Pinpoint the cell where the given text exists, returning its [x, y] midpoint coordinate. 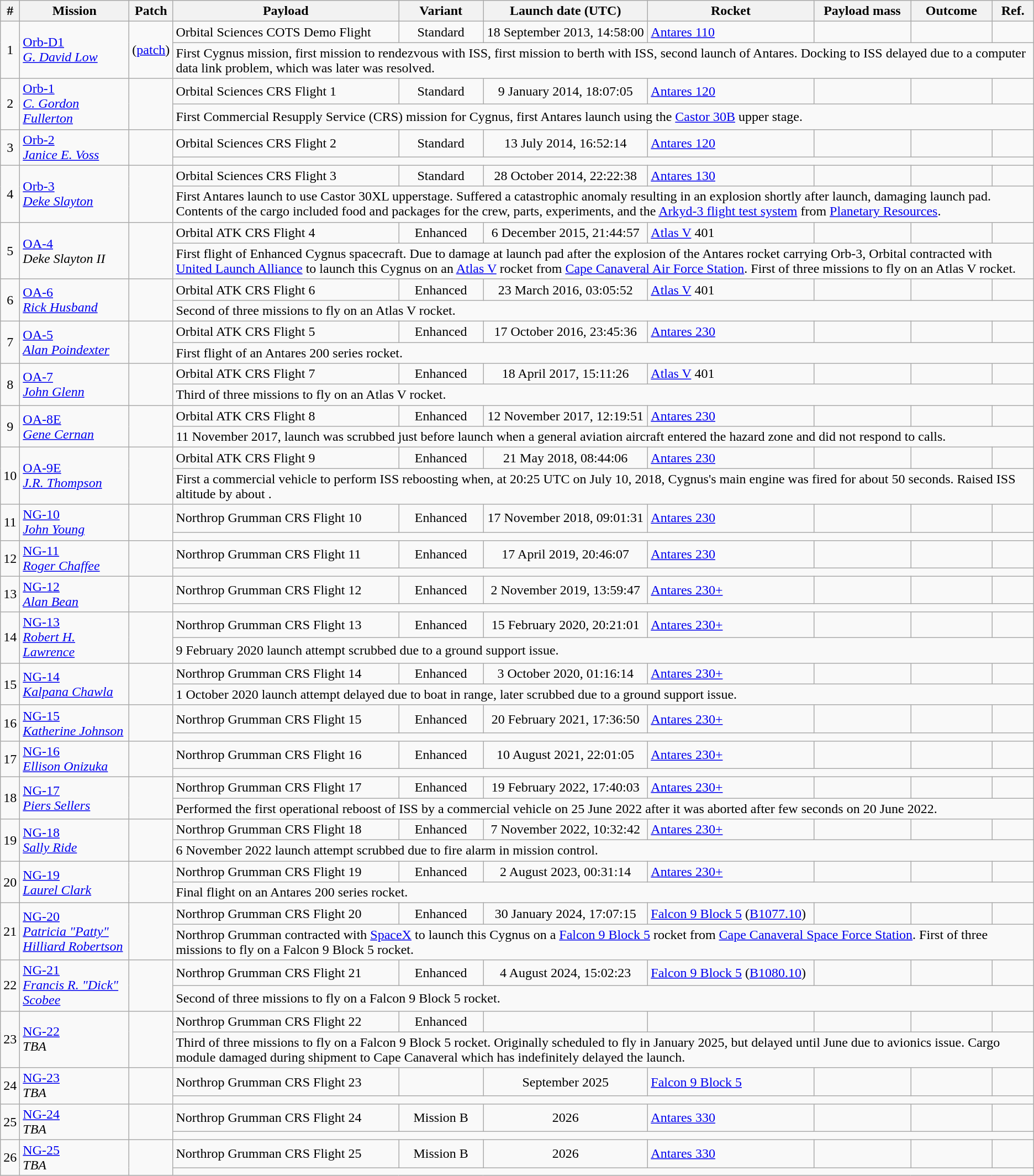
8 [10, 384]
Northrop Grumman CRS Flight 16 [286, 755]
Ref. [1013, 11]
NG-15Katherine Johnson [75, 723]
NG-21Francis R. "Dick" Scobee [75, 985]
Orbital Sciences COTS Demo Flight [286, 32]
9 January 2014, 18:07:05 [566, 91]
5 [10, 251]
21 May 2018, 08:44:06 [566, 458]
Orbital ATK CRS Flight 7 [286, 374]
Northrop Grumman CRS Flight 18 [286, 830]
NG-17Piers Sellers [75, 798]
NG-12Alan Bean [75, 594]
Performed the first operational reboost of ISS by a commercial vehicle on 25 June 2022 after it was aborted after few seconds on 20 June 2022. [603, 808]
Northrop Grumman CRS Flight 22 [286, 1021]
9 [10, 426]
Northrop Grumman CRS Flight 10 [286, 518]
Northrop Grumman CRS Flight 11 [286, 554]
13 July 2014, 16:52:14 [566, 143]
Rocket [731, 11]
OA-7John Glenn [75, 384]
# [10, 11]
20 [10, 882]
Launch date (UTC) [566, 11]
14 [10, 637]
NG-14Kalpana Chawla [75, 684]
Mission [75, 11]
Antares 110 [731, 32]
6 December 2015, 21:44:57 [566, 233]
Payload [286, 11]
Orbital Sciences CRS Flight 1 [286, 91]
Orbital ATK CRS Flight 4 [286, 233]
NG-13Robert H. Lawrence [75, 637]
19 [10, 840]
NG-16Ellison Onizuka [75, 759]
Orb-2Janice E. Voss [75, 147]
28 October 2014, 22:22:38 [566, 176]
NG-20Patricia "Patty" Hilliard Robertson [75, 931]
15 [10, 684]
NG-23TBA [75, 1086]
Variant [441, 11]
30 January 2024, 17:07:15 [566, 914]
NG-22TBA [75, 1040]
OA-5Alan Poindexter [75, 342]
NG-11Roger Chaffee [75, 558]
Orbital ATK CRS Flight 6 [286, 289]
NG-18Sally Ride [75, 840]
4 August 2024, 15:02:23 [566, 973]
1 October 2020 launch attempt delayed due to boat in range, later scrubbed due to a ground support issue. [603, 694]
Orbital ATK CRS Flight 9 [286, 458]
Northrop Grumman CRS Flight 24 [286, 1117]
13 [10, 594]
Orb-3Deke Slayton [75, 193]
NG-25TBA [75, 1158]
Antares 130 [731, 176]
7 [10, 342]
2 November 2019, 13:59:47 [566, 590]
22 [10, 985]
4 [10, 193]
NG-10John Young [75, 523]
6 November 2022 launch attempt scrubbed due to fire alarm in mission control. [603, 851]
Orbital Sciences CRS Flight 2 [286, 143]
OA-8EGene Cernan [75, 426]
6 [10, 300]
9 February 2020 launch attempt scrubbed due to a ground support issue. [603, 650]
Second of three missions to fly on an Atlas V rocket. [603, 310]
Northrop Grumman CRS Flight 14 [286, 673]
23 [10, 1040]
Northrop Grumman CRS Flight 21 [286, 973]
16 [10, 723]
2 [10, 104]
Northrop Grumman CRS Flight 25 [286, 1153]
Second of three missions to fly on a Falcon 9 Block 5 rocket. [603, 998]
17 November 2018, 09:01:31 [566, 518]
First flight of an Antares 200 series rocket. [603, 353]
First Commercial Resupply Service (CRS) mission for Cygnus, first Antares launch using the Castor 30B upper stage. [603, 117]
Outcome [952, 11]
Northrop Grumman CRS Flight 20 [286, 914]
Orb-D1G. David Low [75, 50]
Third of three missions to fly on an Atlas V rocket. [603, 395]
7 November 2022, 10:32:42 [566, 830]
Northrop Grumman CRS Flight 23 [286, 1082]
NG-24TBA [75, 1121]
Orbital ATK CRS Flight 5 [286, 331]
18 September 2013, 14:58:00 [566, 32]
10 [10, 476]
Northrop Grumman CRS Flight 15 [286, 719]
11 [10, 523]
September 2025 [566, 1082]
3 [10, 147]
OA-4Deke Slayton II [75, 251]
OA-9EJ.R. Thompson [75, 476]
Orbital Sciences CRS Flight 3 [286, 176]
21 [10, 931]
12 [10, 558]
Northrop Grumman CRS Flight 17 [286, 787]
NG-19Laurel Clark [75, 882]
Falcon 9 Block 5 (B1080.10) [731, 973]
OA-6Rick Husband [75, 300]
17 October 2016, 23:45:36 [566, 331]
Orb-1C. Gordon Fullerton [75, 104]
23 March 2016, 03:05:52 [566, 289]
Patch [151, 11]
10 August 2021, 22:01:05 [566, 755]
11 November 2017, launch was scrubbed just before launch when a general aviation aircraft entered the hazard zone and did not respond to calls. [603, 437]
26 [10, 1158]
15 February 2020, 20:21:01 [566, 625]
Northrop Grumman CRS Flight 12 [286, 590]
1 [10, 50]
17 [10, 759]
19 February 2022, 17:40:03 [566, 787]
Northrop Grumman CRS Flight 19 [286, 872]
Final flight on an Antares 200 series rocket. [603, 893]
Orbital ATK CRS Flight 8 [286, 416]
Falcon 9 Block 5 (B1077.10) [731, 914]
(patch) [151, 50]
24 [10, 1086]
Payload mass [862, 11]
2 August 2023, 00:31:14 [566, 872]
Falcon 9 Block 5 [731, 1082]
25 [10, 1121]
18 [10, 798]
20 February 2021, 17:36:50 [566, 719]
18 April 2017, 15:11:26 [566, 374]
12 November 2017, 12:19:51 [566, 416]
Northrop Grumman CRS Flight 13 [286, 625]
17 April 2019, 20:46:07 [566, 554]
3 October 2020, 01:16:14 [566, 673]
